Capture the cell that displays the provided text and extract its [x, y] central coordinate. 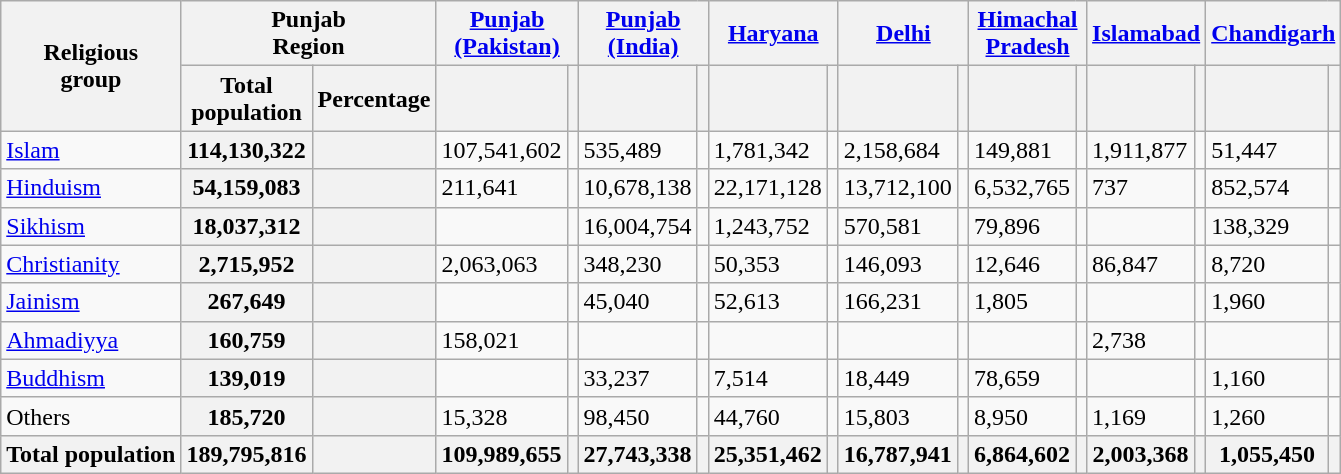
1,911,877 [1141, 150]
25,351,462 [768, 454]
54,159,083 [246, 188]
114,130,322 [246, 150]
33,237 [638, 378]
12,646 [1022, 264]
Punjab(Pakistan) [507, 34]
Christianity [91, 264]
Islam [91, 150]
16,004,754 [638, 226]
18,449 [898, 378]
6,532,765 [1022, 188]
Total population [91, 454]
535,489 [638, 150]
107,541,602 [502, 150]
189,795,816 [246, 454]
160,759 [246, 340]
146,093 [898, 264]
139,019 [246, 378]
6,864,602 [1022, 454]
22,171,128 [768, 188]
Religiousgroup [91, 66]
78,659 [1022, 378]
Punjab(India) [643, 34]
149,881 [1022, 150]
2,003,368 [1141, 454]
Totalpopulation [246, 98]
Others [91, 416]
Hinduism [91, 188]
Islamabad [1146, 34]
Percentage [374, 98]
166,231 [898, 302]
737 [1141, 188]
98,450 [638, 416]
Jainism [91, 302]
Ahmadiyya [91, 340]
1,160 [1267, 378]
HimachalPradesh [1027, 34]
7,514 [768, 378]
8,720 [1267, 264]
8,950 [1022, 416]
45,040 [638, 302]
2,158,684 [898, 150]
44,760 [768, 416]
1,805 [1022, 302]
PunjabRegion [308, 34]
1,169 [1141, 416]
52,613 [768, 302]
Haryana [773, 34]
267,649 [246, 302]
Chandigarh [1274, 34]
211,641 [502, 188]
2,715,952 [246, 264]
15,803 [898, 416]
Delhi [903, 34]
79,896 [1022, 226]
1,243,752 [768, 226]
1,960 [1267, 302]
10,678,138 [638, 188]
50,353 [768, 264]
1,781,342 [768, 150]
Buddhism [91, 378]
51,447 [1267, 150]
109,989,655 [502, 454]
348,230 [638, 264]
13,712,100 [898, 188]
18,037,312 [246, 226]
158,021 [502, 340]
27,743,338 [638, 454]
86,847 [1141, 264]
852,574 [1267, 188]
1,260 [1267, 416]
15,328 [502, 416]
Sikhism [91, 226]
16,787,941 [898, 454]
2,063,063 [502, 264]
1,055,450 [1267, 454]
570,581 [898, 226]
2,738 [1141, 340]
185,720 [246, 416]
138,329 [1267, 226]
